Scan for the cell matching the given text and deliver its [X, Y] coordinate at center. 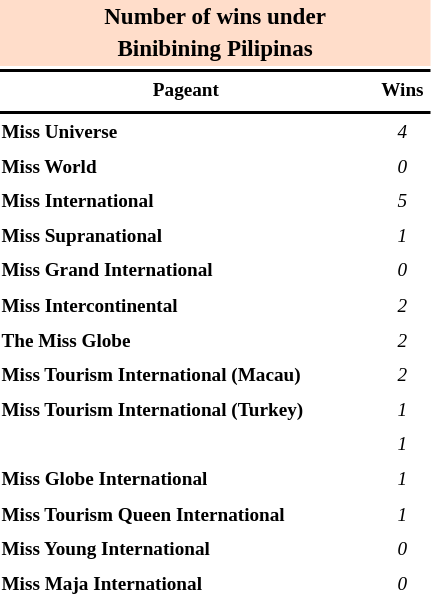
The Miss Globe [186, 341]
Miss Intercontinental [186, 306]
Miss Globe International [186, 480]
Miss World [186, 167]
Miss Universe [186, 132]
Wins [402, 92]
Miss Tourism Queen International [186, 515]
Miss Tourism International (Turkey) [186, 411]
Miss Supranational [186, 237]
4 [402, 132]
Miss Young International [186, 550]
Miss Grand International [186, 271]
Miss Tourism International (Macau) [186, 376]
5 [402, 202]
Miss International [186, 202]
Pageant [186, 92]
Number of wins underBinibining Pilipinas [215, 34]
